Return the [x, y] coordinate for the center point of the cell that contains the specified text.  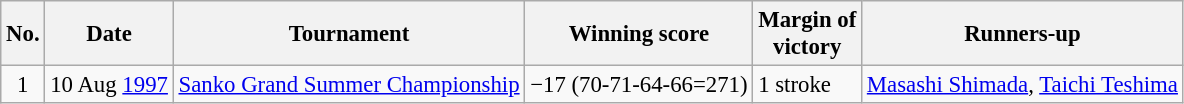
10 Aug 1997 [109, 85]
Sanko Grand Summer Championship [349, 85]
Winning score [639, 34]
Masashi Shimada, Taichi Teshima [1023, 85]
Tournament [349, 34]
Date [109, 34]
Runners-up [1023, 34]
Margin ofvictory [808, 34]
No. [23, 34]
−17 (70-71-64-66=271) [639, 85]
1 [23, 85]
1 stroke [808, 85]
